Return [x, y] of the center of cell containing provided text 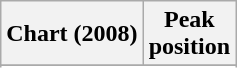
Peak position [189, 34]
Chart (2008) [72, 34]
